Capture the cell that displays the provided text and extract its [x, y] central coordinate. 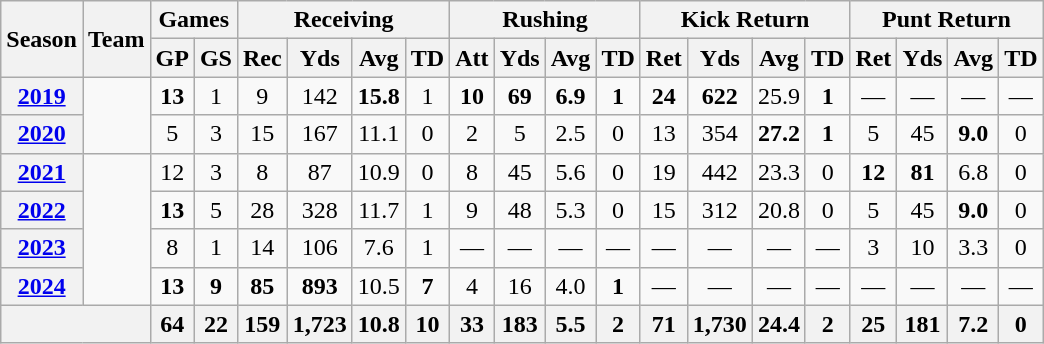
354 [720, 134]
24.4 [778, 324]
22 [216, 324]
167 [320, 134]
Punt Return [946, 20]
1,723 [320, 324]
GP [172, 58]
159 [262, 324]
20.8 [778, 210]
7.2 [974, 324]
106 [320, 248]
2024 [42, 286]
893 [320, 286]
Kick Return [745, 20]
GS [216, 58]
14 [262, 248]
11.1 [378, 134]
7.6 [378, 248]
6.8 [974, 172]
25 [874, 324]
1,730 [720, 324]
16 [520, 286]
7 [427, 286]
Rec [262, 58]
Season [42, 39]
2.5 [570, 134]
Team [116, 39]
4.0 [570, 286]
328 [320, 210]
3.3 [974, 248]
48 [520, 210]
183 [520, 324]
15.8 [378, 96]
5.5 [570, 324]
Receiving [343, 20]
Games [194, 20]
Att [472, 58]
10.5 [378, 286]
10.8 [378, 324]
2019 [42, 96]
69 [520, 96]
24 [664, 96]
28 [262, 210]
87 [320, 172]
2022 [42, 210]
142 [320, 96]
181 [922, 324]
442 [720, 172]
6.9 [570, 96]
622 [720, 96]
5.6 [570, 172]
23.3 [778, 172]
2020 [42, 134]
11.7 [378, 210]
2021 [42, 172]
27.2 [778, 134]
81 [922, 172]
2023 [42, 248]
4 [472, 286]
Rushing [546, 20]
33 [472, 324]
312 [720, 210]
5.3 [570, 210]
85 [262, 286]
19 [664, 172]
25.9 [778, 96]
10.9 [378, 172]
64 [172, 324]
71 [664, 324]
